For the text-containing cell, return its midpoint in [X, Y] coordinate format. 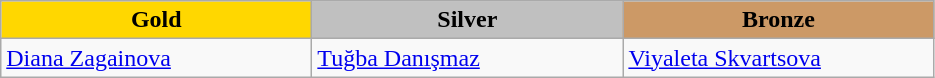
Bronze [778, 20]
Gold [156, 20]
Diana Zagainova [156, 58]
Silver [468, 20]
Tuğba Danışmaz [468, 58]
Viyaleta Skvartsova [778, 58]
